From the cell containing the given text, extract its center point as [x, y] coordinate. 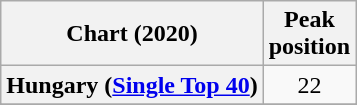
Chart (2020) [132, 34]
Peakposition [309, 34]
22 [309, 85]
Hungary (Single Top 40) [132, 85]
